Return the (X, Y) coordinate for the center point of the cell that contains the specified text.  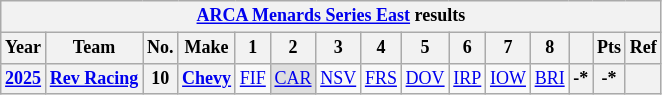
IRP (468, 78)
FRS (382, 78)
Ref (643, 48)
8 (550, 48)
IOW (508, 78)
1 (252, 48)
No. (160, 48)
2025 (24, 78)
CAR (293, 78)
NSV (338, 78)
Rev Racing (94, 78)
DOV (425, 78)
7 (508, 48)
3 (338, 48)
Team (94, 48)
BRI (550, 78)
Year (24, 48)
Pts (610, 48)
ARCA Menards Series East results (331, 16)
Chevy (207, 78)
5 (425, 48)
10 (160, 78)
FIF (252, 78)
6 (468, 48)
Make (207, 48)
2 (293, 48)
4 (382, 48)
